Return the [x, y] coordinate for the center point of the cell that contains the specified text.  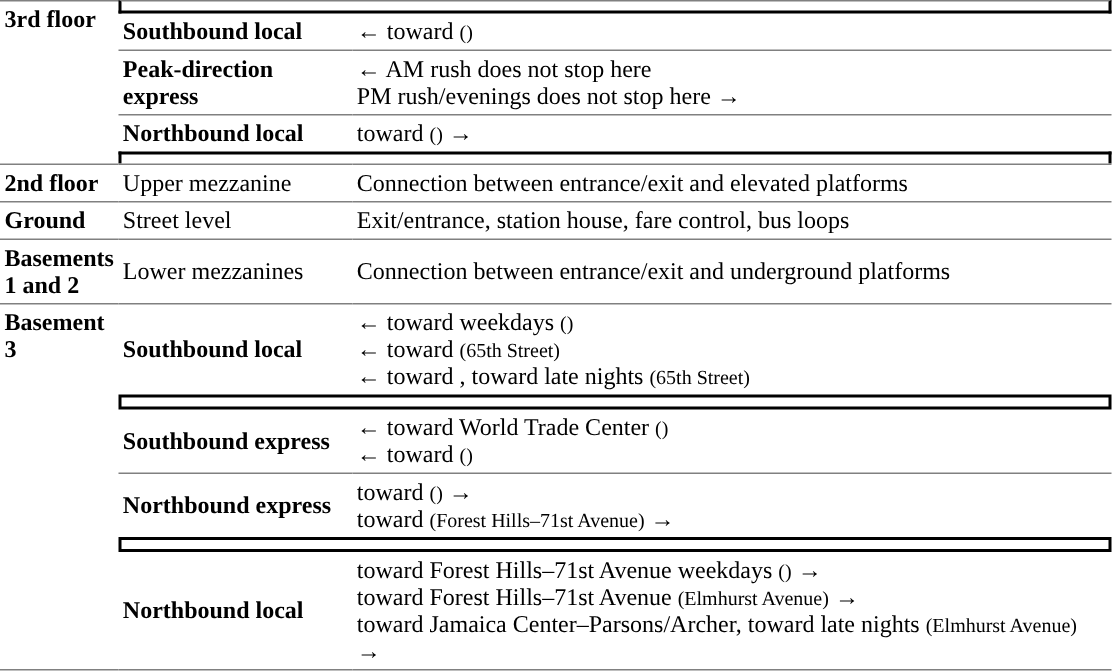
Peak-direction express [235, 83]
← AM rush does not stop here PM rush/evenings does not stop here → [732, 83]
toward () → [732, 134]
Upper mezzanine [235, 183]
Northbound express [235, 506]
toward () → toward (Forest Hills–71st Avenue) → [732, 506]
Exit/entrance, station house, fare control, bus loops [732, 220]
← toward () [732, 33]
3rd floor [59, 82]
Basements 1 and 2 [59, 270]
Basement 3 [59, 487]
Southbound express [235, 442]
Street level [235, 220]
← toward World Trade Center ()← toward () [732, 442]
Connection between entrance/exit and underground platforms [732, 270]
← toward weekdays ()← toward (65th Street)← toward , toward late nights (65th Street) [732, 349]
Connection between entrance/exit and elevated platforms [732, 183]
Lower mezzanines [235, 270]
2nd floor [59, 183]
Ground [59, 220]
